For the text-containing cell, return its midpoint in [x, y] coordinate format. 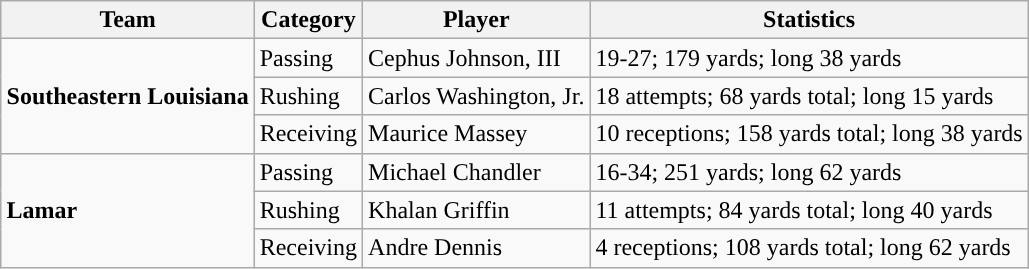
Category [308, 20]
Andre Dennis [476, 248]
Southeastern Louisiana [128, 96]
18 attempts; 68 yards total; long 15 yards [809, 96]
Lamar [128, 210]
Maurice Massey [476, 134]
16-34; 251 yards; long 62 yards [809, 172]
Statistics [809, 20]
19-27; 179 yards; long 38 yards [809, 58]
Cephus Johnson, III [476, 58]
11 attempts; 84 yards total; long 40 yards [809, 210]
Khalan Griffin [476, 210]
10 receptions; 158 yards total; long 38 yards [809, 134]
Carlos Washington, Jr. [476, 96]
Team [128, 20]
Michael Chandler [476, 172]
4 receptions; 108 yards total; long 62 yards [809, 248]
Player [476, 20]
